Find where the given text appears and provide that cell's center as [X, Y] coordinate. 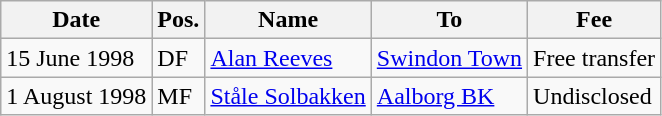
Fee [594, 20]
Ståle Solbakken [288, 96]
Alan Reeves [288, 58]
Free transfer [594, 58]
Aalborg BK [449, 96]
MF [178, 96]
Name [288, 20]
Date [76, 20]
Swindon Town [449, 58]
15 June 1998 [76, 58]
DF [178, 58]
1 August 1998 [76, 96]
Pos. [178, 20]
To [449, 20]
Undisclosed [594, 96]
